Locate the cell with the specified text and output its (X, Y) center coordinate. 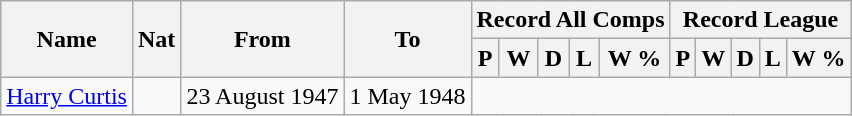
Record League (760, 20)
23 August 1947 (262, 96)
From (262, 39)
To (408, 39)
Harry Curtis (67, 96)
1 May 1948 (408, 96)
Name (67, 39)
Record All Comps (570, 20)
Nat (156, 39)
